Find where the given text appears and provide that cell's center as (X, Y) coordinate. 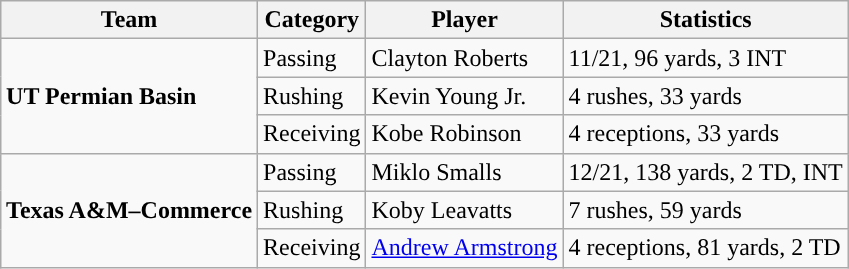
4 receptions, 33 yards (706, 134)
7 rushes, 59 yards (706, 210)
11/21, 96 yards, 3 INT (706, 58)
Category (312, 20)
Texas A&M–Commerce (130, 210)
Kevin Young Jr. (464, 96)
12/21, 138 yards, 2 TD, INT (706, 172)
Player (464, 20)
4 receptions, 81 yards, 2 TD (706, 248)
Team (130, 20)
Miklo Smalls (464, 172)
Clayton Roberts (464, 58)
UT Permian Basin (130, 96)
Kobe Robinson (464, 134)
Andrew Armstrong (464, 248)
Statistics (706, 20)
Koby Leavatts (464, 210)
4 rushes, 33 yards (706, 96)
